Find where the given text appears and provide that cell's center as (x, y) coordinate. 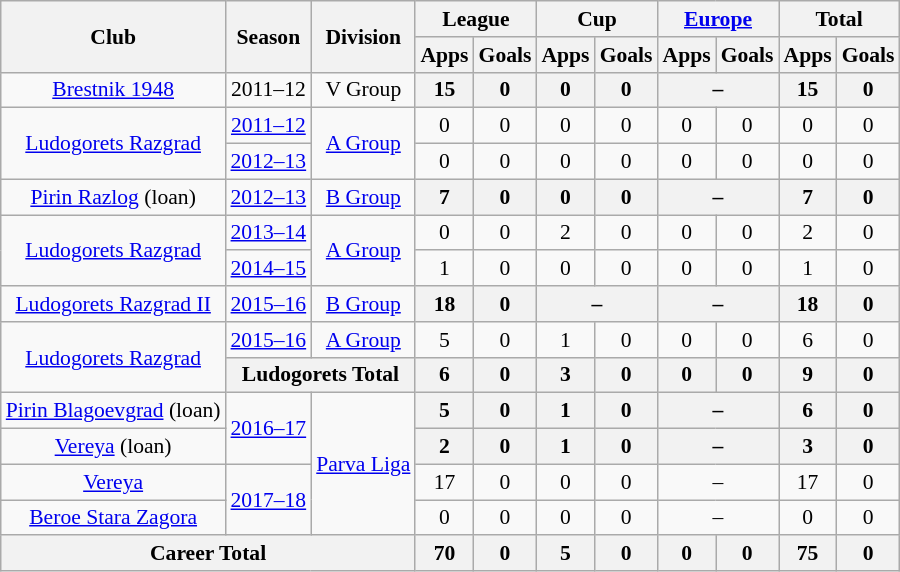
Beroe Stara Zagora (114, 518)
Career Total (208, 554)
9 (808, 375)
Ludogorets Razgrad II (114, 304)
70 (444, 554)
2016–17 (269, 428)
Pirin Razlog (loan) (114, 197)
V Group (363, 90)
2013–14 (269, 233)
Brestnik 1948 (114, 90)
Ludogorets Total (321, 375)
2017–18 (269, 500)
Europe (718, 19)
Pirin Blagoevgrad (loan) (114, 411)
League (476, 19)
Vereya (loan) (114, 447)
Season (269, 36)
Club (114, 36)
Division (363, 36)
75 (808, 554)
Parva Liga (363, 464)
Cup (596, 19)
Total (840, 19)
2014–15 (269, 269)
Vereya (114, 482)
